From the cell containing the given text, extract its center point as [X, Y] coordinate. 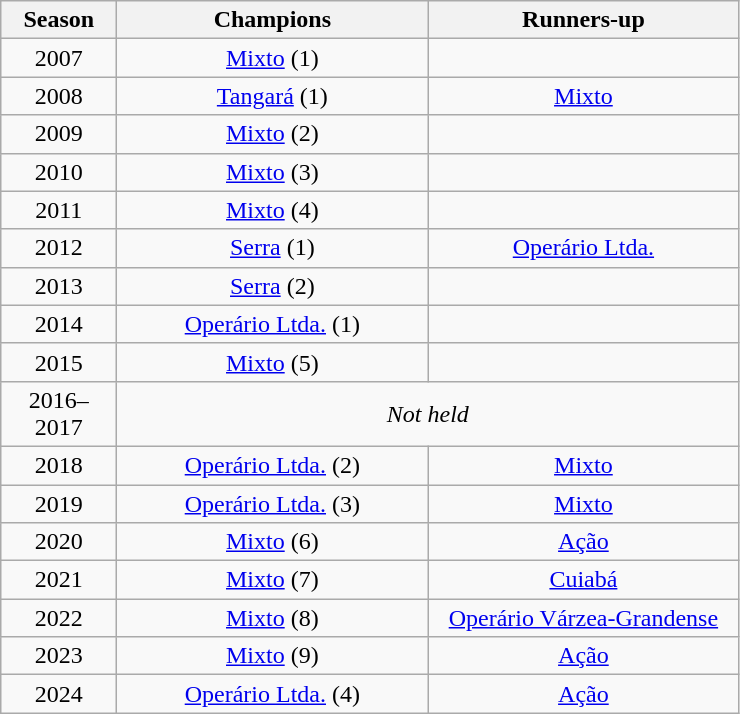
Mixto (7) [272, 580]
Season [59, 20]
2010 [59, 172]
2007 [59, 58]
Operário Ltda. [584, 248]
2018 [59, 465]
Operário Ltda. (4) [272, 694]
Not held [428, 414]
Mixto (1) [272, 58]
2024 [59, 694]
Operário Ltda. (1) [272, 324]
2019 [59, 503]
Mixto (3) [272, 172]
Cuiabá [584, 580]
Runners-up [584, 20]
Operário Ltda. (2) [272, 465]
2008 [59, 96]
Operário Ltda. (3) [272, 503]
Tangará (1) [272, 96]
Mixto (4) [272, 210]
Champions [272, 20]
Mixto (6) [272, 542]
2021 [59, 580]
2014 [59, 324]
Operário Várzea-Grandense [584, 618]
2015 [59, 362]
2020 [59, 542]
Mixto (8) [272, 618]
2016–2017 [59, 414]
2011 [59, 210]
2013 [59, 286]
2009 [59, 134]
Mixto (9) [272, 656]
Serra (2) [272, 286]
2023 [59, 656]
Mixto (5) [272, 362]
2012 [59, 248]
Serra (1) [272, 248]
2022 [59, 618]
Mixto (2) [272, 134]
